Determine the [X, Y] coordinate at the center of the cell enclosing the given text.  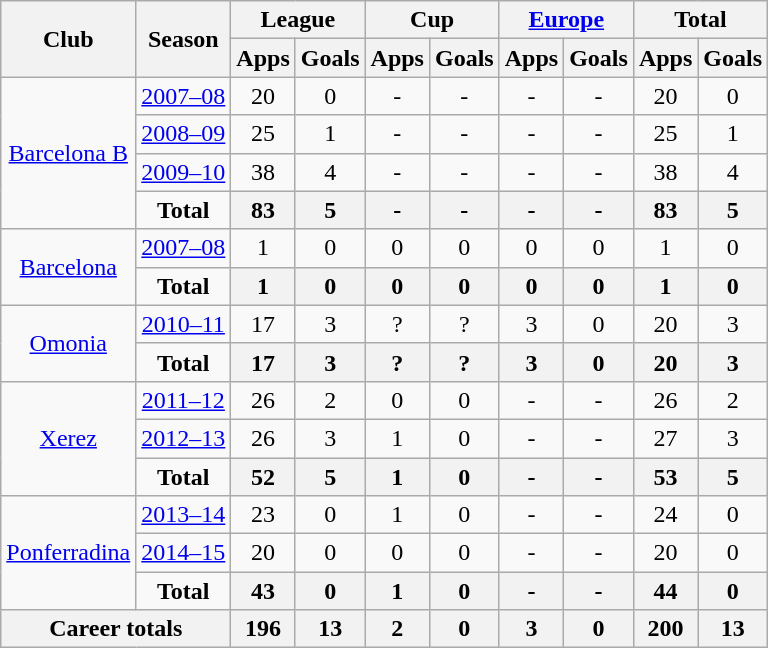
24 [665, 515]
2008–09 [184, 134]
Barcelona [68, 267]
2010–11 [184, 324]
2011–12 [184, 400]
League [298, 20]
2009–10 [184, 172]
Career totals [116, 629]
27 [665, 438]
200 [665, 629]
Cup [432, 20]
53 [665, 477]
Omonia [68, 343]
196 [263, 629]
Ponferradina [68, 553]
Xerez [68, 438]
52 [263, 477]
Season [184, 39]
23 [263, 515]
Barcelona B [68, 153]
2012–13 [184, 438]
44 [665, 591]
2013–14 [184, 515]
Europe [566, 20]
43 [263, 591]
2014–15 [184, 553]
Club [68, 39]
